For the text-containing cell, return its midpoint in [x, y] coordinate format. 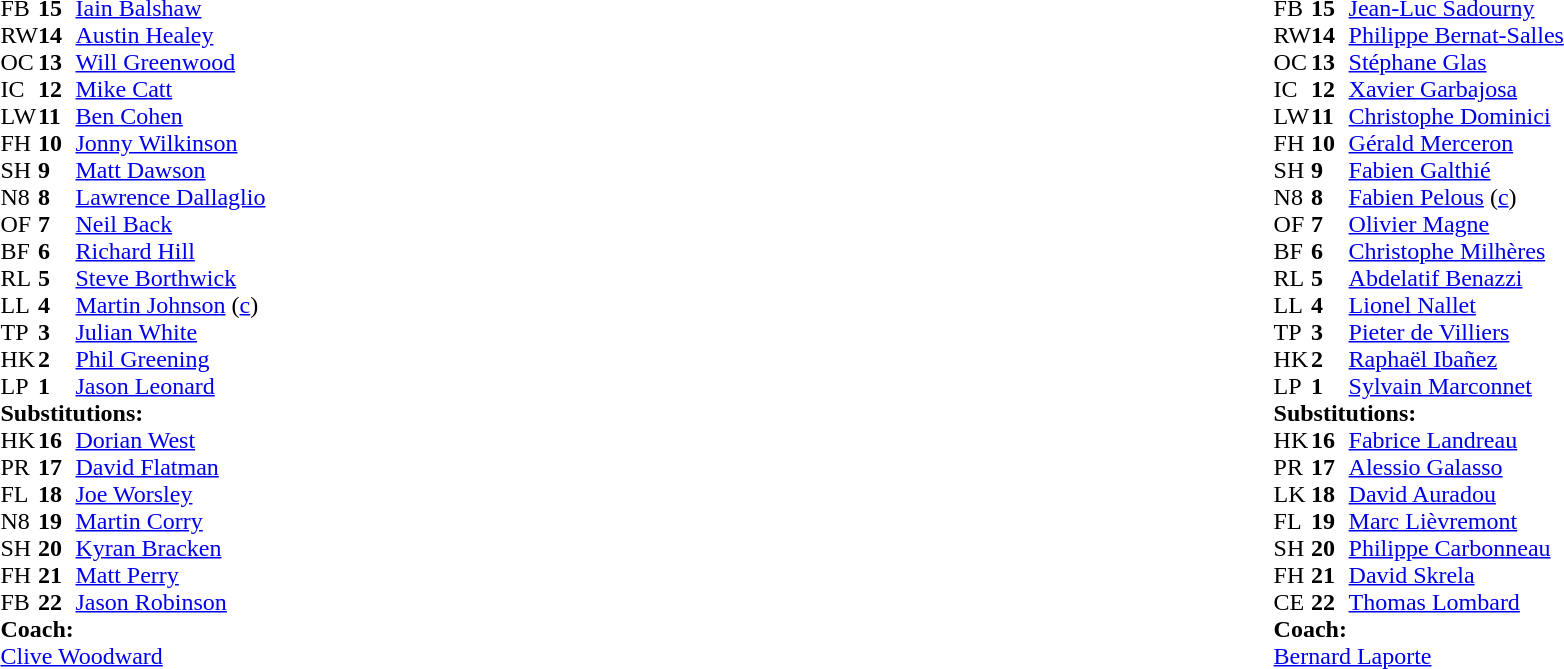
Matt Perry [171, 576]
Xavier Garbajosa [1456, 90]
Phil Greening [171, 360]
Marc Lièvremont [1456, 522]
Kyran Bracken [171, 548]
David Flatman [171, 468]
Mike Catt [171, 90]
Alessio Galasso [1456, 468]
Thomas Lombard [1456, 602]
Jason Leonard [171, 386]
FB [19, 602]
Fabien Galthié [1456, 170]
Steve Borthwick [171, 278]
Austin Healey [171, 36]
Julian White [171, 332]
Jason Robinson [171, 602]
Olivier Magne [1456, 224]
Matt Dawson [171, 170]
Fabien Pelous (c) [1456, 198]
David Skrela [1456, 576]
LK [1293, 494]
Stéphane Glas [1456, 62]
Will Greenwood [171, 62]
Raphaël Ibañez [1456, 360]
Gérald Merceron [1456, 144]
Abdelatif Benazzi [1456, 278]
Sylvain Marconnet [1456, 386]
Lawrence Dallaglio [171, 198]
Martin Johnson (c) [171, 306]
Joe Worsley [171, 494]
CE [1293, 602]
Philippe Bernat-Salles [1456, 36]
Pieter de Villiers [1456, 332]
Philippe Carbonneau [1456, 548]
Martin Corry [171, 522]
Fabrice Landreau [1456, 440]
Christophe Milhères [1456, 252]
Jonny Wilkinson [171, 144]
Richard Hill [171, 252]
Neil Back [171, 224]
Clive Woodward [132, 656]
Christophe Dominici [1456, 116]
Ben Cohen [171, 116]
Dorian West [171, 440]
David Auradou [1456, 494]
Bernard Laporte [1419, 656]
Lionel Nallet [1456, 306]
